Return [X, Y] of the center of cell containing provided text 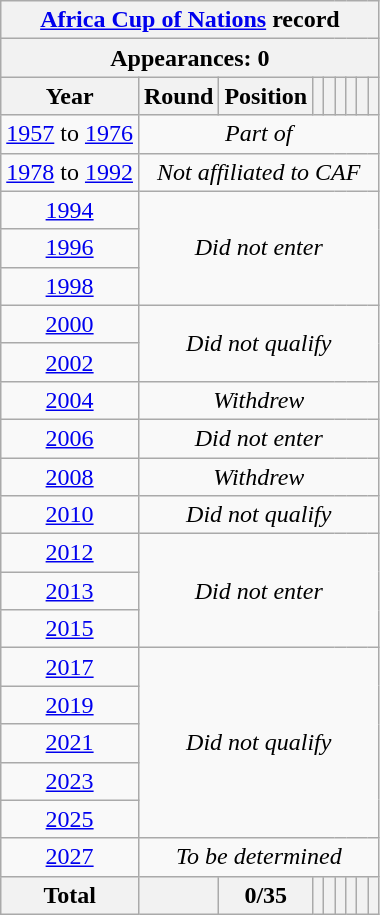
2025 [70, 819]
2000 [70, 324]
2021 [70, 743]
1996 [70, 248]
To be determined [258, 857]
2013 [70, 591]
1978 to 1992 [70, 172]
2006 [70, 438]
1998 [70, 286]
2004 [70, 400]
2015 [70, 629]
Position [266, 96]
Appearances: 0 [190, 58]
1994 [70, 210]
0/35 [266, 895]
Not affiliated to CAF [258, 172]
Year [70, 96]
1957 to 1976 [70, 134]
Total [70, 895]
2027 [70, 857]
Round [178, 96]
2023 [70, 781]
2019 [70, 705]
2008 [70, 477]
Africa Cup of Nations record [190, 20]
2017 [70, 667]
2012 [70, 553]
Part of [258, 134]
2010 [70, 515]
2002 [70, 362]
